Provide the (X, Y) coordinate of the cell's center where the given text is located.  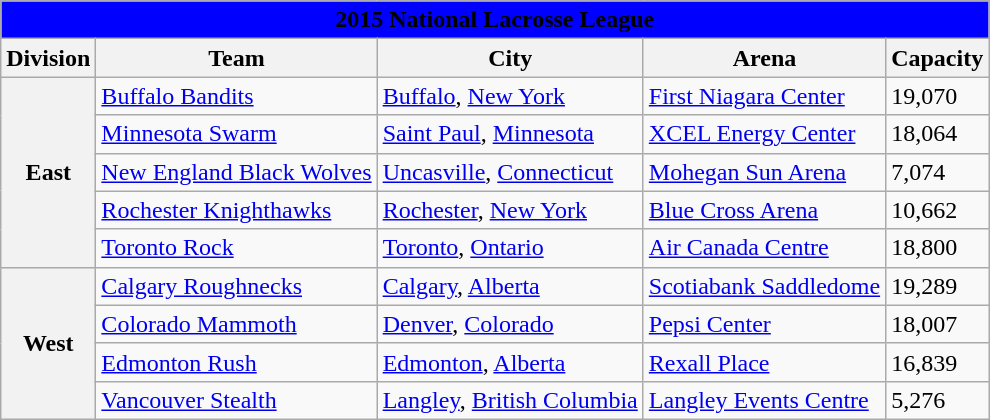
First Niagara Center (764, 96)
Vancouver Stealth (236, 400)
City (510, 58)
Uncasville, Connecticut (510, 172)
Toronto Rock (236, 248)
Buffalo Bandits (236, 96)
5,276 (938, 400)
Denver, Colorado (510, 324)
Rochester, New York (510, 210)
Langley Events Centre (764, 400)
Blue Cross Arena (764, 210)
Division (48, 58)
Pepsi Center (764, 324)
Colorado Mammoth (236, 324)
Rochester Knighthawks (236, 210)
New England Black Wolves (236, 172)
Buffalo, New York (510, 96)
19,070 (938, 96)
18,064 (938, 134)
Scotiabank Saddledome (764, 286)
Langley, British Columbia (510, 400)
Capacity (938, 58)
Air Canada Centre (764, 248)
Edmonton Rush (236, 362)
Saint Paul, Minnesota (510, 134)
18,800 (938, 248)
16,839 (938, 362)
Arena (764, 58)
2015 National Lacrosse League (495, 20)
East (48, 172)
Minnesota Swarm (236, 134)
Calgary Roughnecks (236, 286)
19,289 (938, 286)
Mohegan Sun Arena (764, 172)
Edmonton, Alberta (510, 362)
18,007 (938, 324)
7,074 (938, 172)
Toronto, Ontario (510, 248)
XCEL Energy Center (764, 134)
10,662 (938, 210)
West (48, 343)
Calgary, Alberta (510, 286)
Rexall Place (764, 362)
Team (236, 58)
